Search for the cell housing the specified text and yield its [x, y] center coordinate. 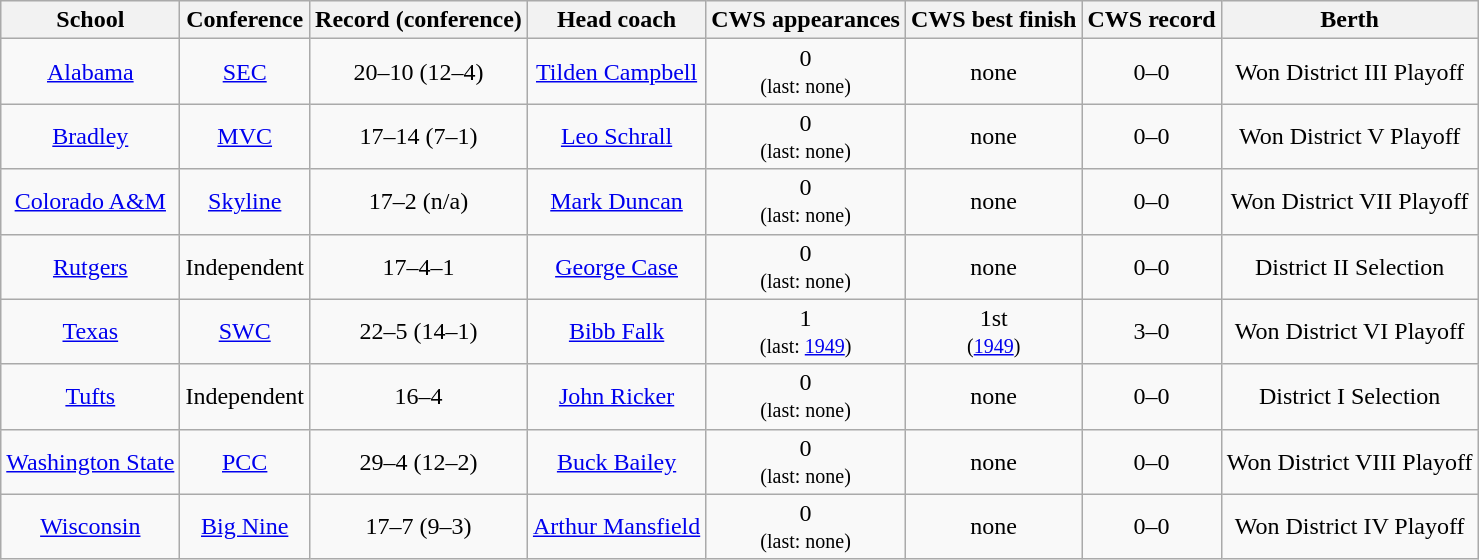
Arthur Mansfield [616, 526]
Wisconsin [90, 526]
17–14 (7–1) [419, 136]
Bradley [90, 136]
CWS appearances [806, 20]
22–5 (14–1) [419, 332]
Big Nine [245, 526]
Won District VI Playoff [1350, 332]
Alabama [90, 72]
Conference [245, 20]
Leo Schrall [616, 136]
George Case [616, 266]
CWS record [1152, 20]
Head coach [616, 20]
Texas [90, 332]
17–2 (n/a) [419, 202]
20–10 (12–4) [419, 72]
1st(1949) [993, 332]
John Ricker [616, 396]
Bibb Falk [616, 332]
Won District VIII Playoff [1350, 462]
School [90, 20]
SEC [245, 72]
Colorado A&M [90, 202]
17–7 (9–3) [419, 526]
PCC [245, 462]
17–4–1 [419, 266]
Berth [1350, 20]
CWS best finish [993, 20]
1(last: 1949) [806, 332]
3–0 [1152, 332]
Rutgers [90, 266]
Won District VII Playoff [1350, 202]
District II Selection [1350, 266]
SWC [245, 332]
29–4 (12–2) [419, 462]
Won District V Playoff [1350, 136]
Tufts [90, 396]
Washington State [90, 462]
Buck Bailey [616, 462]
Skyline [245, 202]
MVC [245, 136]
Mark Duncan [616, 202]
Tilden Campbell [616, 72]
Record (conference) [419, 20]
Won District IV Playoff [1350, 526]
16–4 [419, 396]
Won District III Playoff [1350, 72]
District I Selection [1350, 396]
